Find where the given text appears and provide that cell's center as (x, y) coordinate. 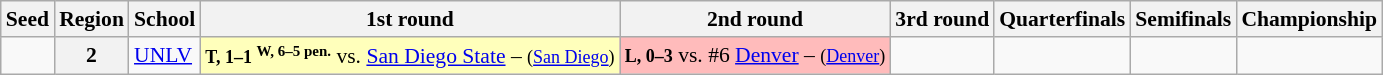
UNLV (164, 56)
2 (92, 56)
1st round (410, 19)
Semifinals (1183, 19)
Quarterfinals (1062, 19)
2nd round (756, 19)
L, 0–3 vs. #6 Denver – (Denver) (756, 56)
Seed (28, 19)
Championship (1309, 19)
3rd round (942, 19)
Region (92, 19)
T, 1–1 W, 6–5 pen. vs. San Diego State – (San Diego) (410, 56)
School (164, 19)
